Pinpoint the cell where the given text exists, returning its (X, Y) midpoint coordinate. 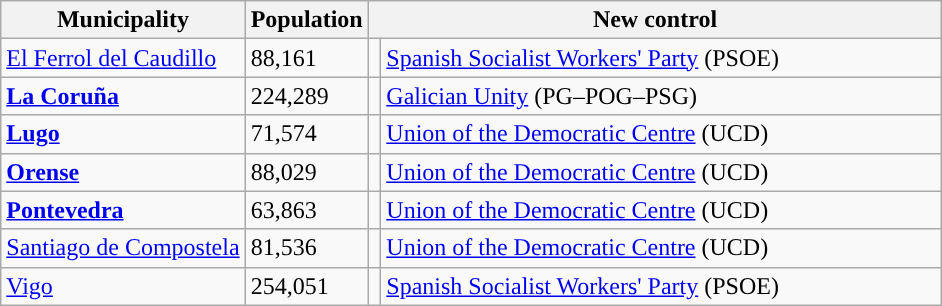
New control (655, 20)
254,051 (306, 286)
Santiago de Compostela (123, 248)
Municipality (123, 20)
Orense (123, 172)
88,161 (306, 58)
El Ferrol del Caudillo (123, 58)
224,289 (306, 96)
La Coruña (123, 96)
88,029 (306, 172)
Population (306, 20)
81,536 (306, 248)
71,574 (306, 134)
Pontevedra (123, 210)
Galician Unity (PG–POG–PSG) (662, 96)
Vigo (123, 286)
63,863 (306, 210)
Lugo (123, 134)
